Find where the given text appears and provide that cell's center as [X, Y] coordinate. 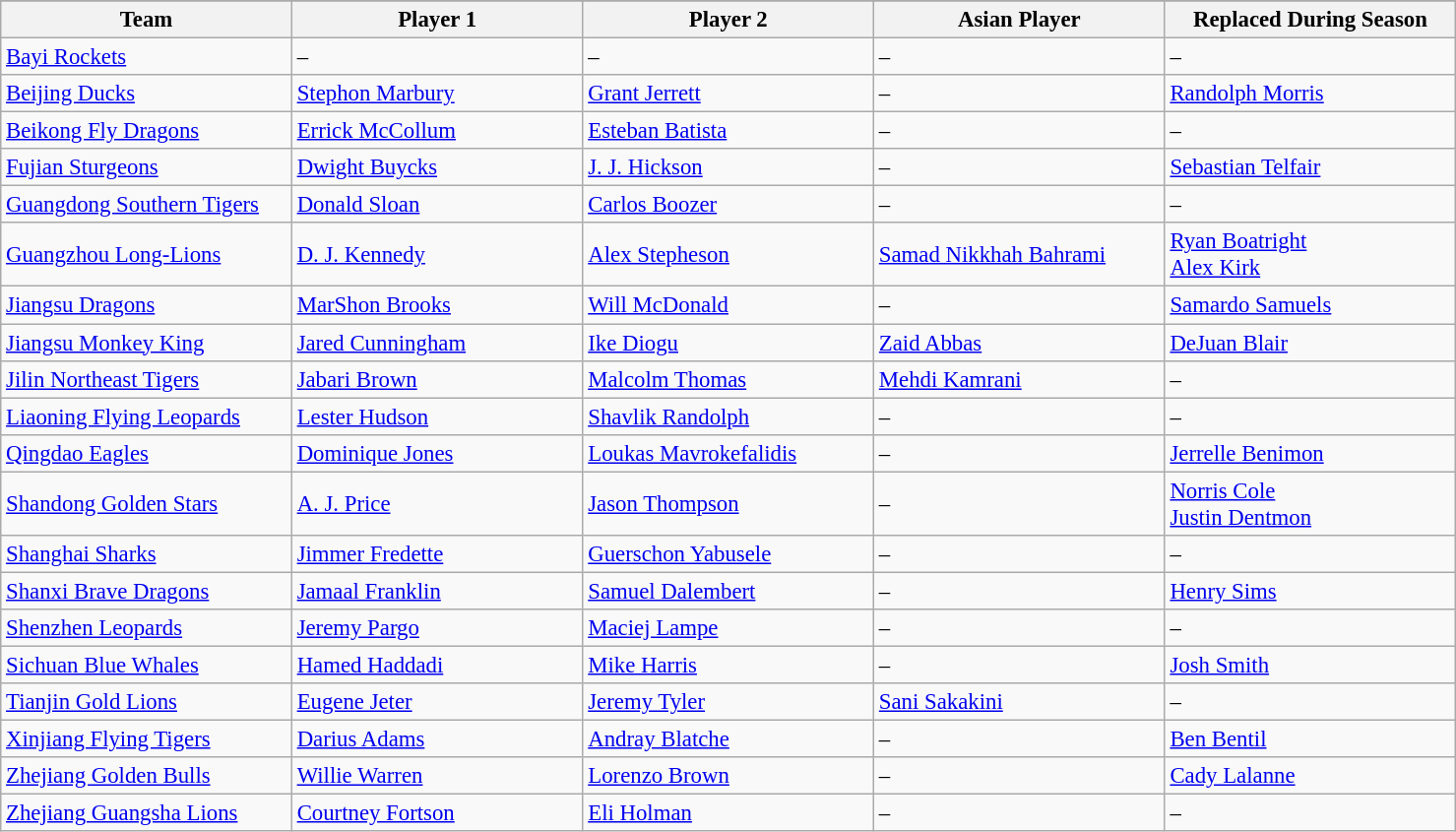
Alex Stepheson [728, 254]
Beikong Fly Dragons [147, 131]
Lorenzo Brown [728, 776]
Ben Bentil [1310, 739]
Ryan Boatright Alex Kirk [1310, 254]
Team [147, 20]
Qingdao Eagles [147, 453]
Willie Warren [437, 776]
Eugene Jeter [437, 702]
Samardo Samuels [1310, 305]
Zaid Abbas [1020, 343]
Josh Smith [1310, 665]
Sichuan Blue Whales [147, 665]
Shanxi Brave Dragons [147, 591]
Mehdi Kamrani [1020, 379]
Bayi Rockets [147, 57]
Lester Hudson [437, 416]
Andray Blatche [728, 739]
Stephon Marbury [437, 94]
Darius Adams [437, 739]
Henry Sims [1310, 591]
Player 1 [437, 20]
Jiangsu Dragons [147, 305]
D. J. Kennedy [437, 254]
Shenzhen Leopards [147, 628]
Cady Lalanne [1310, 776]
Shanghai Sharks [147, 554]
Sani Sakakini [1020, 702]
Replaced During Season [1310, 20]
Shavlik Randolph [728, 416]
Zhejiang Golden Bulls [147, 776]
Eli Holman [728, 813]
Asian Player [1020, 20]
Courtney Fortson [437, 813]
Esteban Batista [728, 131]
Jabari Brown [437, 379]
Fujian Sturgeons [147, 167]
Jared Cunningham [437, 343]
Jamaal Franklin [437, 591]
Shandong Golden Stars [147, 504]
Guangzhou Long-Lions [147, 254]
Grant Jerrett [728, 94]
Guangdong Southern Tigers [147, 205]
Mike Harris [728, 665]
Ike Diogu [728, 343]
Jeremy Tyler [728, 702]
Zhejiang Guangsha Lions [147, 813]
Maciej Lampe [728, 628]
Malcolm Thomas [728, 379]
Will McDonald [728, 305]
Beijing Ducks [147, 94]
Donald Sloan [437, 205]
Dominique Jones [437, 453]
Jilin Northeast Tigers [147, 379]
Jerrelle Benimon [1310, 453]
Jason Thompson [728, 504]
Player 2 [728, 20]
Samad Nikkhah Bahrami [1020, 254]
Sebastian Telfair [1310, 167]
Dwight Buycks [437, 167]
MarShon Brooks [437, 305]
Jeremy Pargo [437, 628]
DeJuan Blair [1310, 343]
Carlos Boozer [728, 205]
Hamed Haddadi [437, 665]
Loukas Mavrokefalidis [728, 453]
Tianjin Gold Lions [147, 702]
Randolph Morris [1310, 94]
Jimmer Fredette [437, 554]
Guerschon Yabusele [728, 554]
Liaoning Flying Leopards [147, 416]
Xinjiang Flying Tigers [147, 739]
J. J. Hickson [728, 167]
A. J. Price [437, 504]
Samuel Dalembert [728, 591]
Errick McCollum [437, 131]
Norris Cole Justin Dentmon [1310, 504]
Jiangsu Monkey King [147, 343]
